Return [X, Y] of the center of cell containing provided text 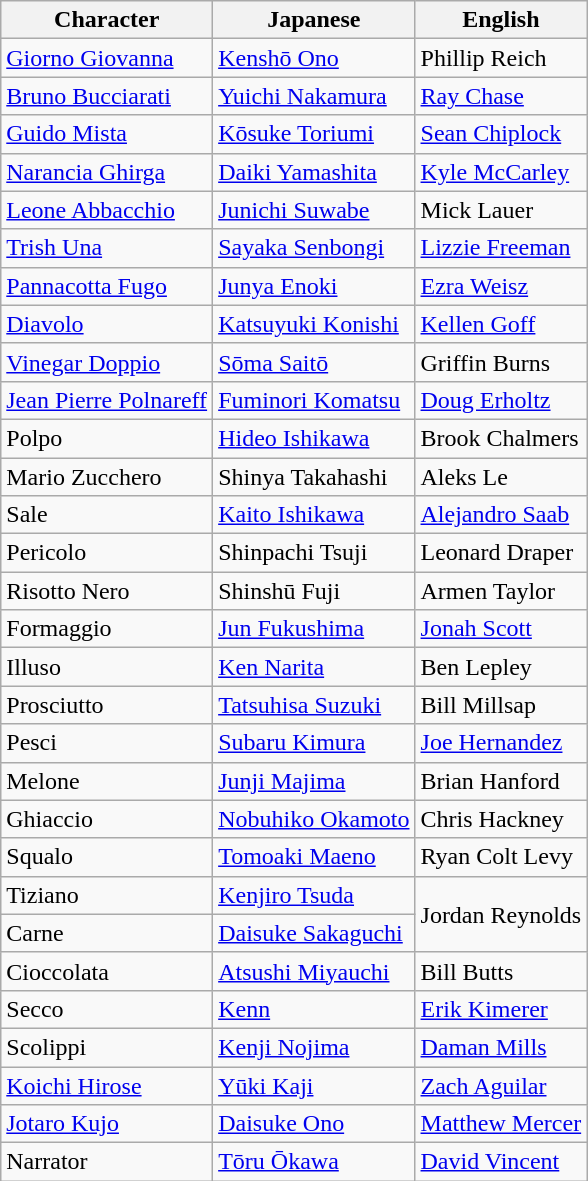
Diavolo [107, 324]
Phillip Reich [501, 58]
Ben Lepley [501, 667]
Junji Majima [314, 781]
Brian Hanford [501, 781]
Narancia Ghirga [107, 172]
Junya Enoki [314, 286]
Junichi Suwabe [314, 210]
Hideo Ishikawa [314, 438]
Squalo [107, 857]
Shinpachi Tsuji [314, 553]
Brook Chalmers [501, 438]
Scolippi [107, 1047]
Mario Zucchero [107, 477]
Jotaro Kujo [107, 1124]
Daman Mills [501, 1047]
Trish Una [107, 248]
Tiziano [107, 895]
Lizzie Freeman [501, 248]
Prosciutto [107, 705]
Sale [107, 515]
Yūki Kaji [314, 1085]
Melone [107, 781]
Sayaka Senbongi [314, 248]
Tōru Ōkawa [314, 1162]
Mick Lauer [501, 210]
Jordan Reynolds [501, 914]
Ezra Weisz [501, 286]
Erik Kimerer [501, 1009]
Polpo [107, 438]
Narrator [107, 1162]
Kenn [314, 1009]
Shinshū Fuji [314, 591]
Matthew Mercer [501, 1124]
Armen Taylor [501, 591]
Vinegar Doppio [107, 362]
Chris Hackney [501, 819]
Formaggio [107, 629]
Bill Butts [501, 971]
Leonard Draper [501, 553]
Nobuhiko Okamoto [314, 819]
Daisuke Sakaguchi [314, 933]
Joe Hernandez [501, 743]
Katsuyuki Konishi [314, 324]
Jonah Scott [501, 629]
Subaru Kimura [314, 743]
Kyle McCarley [501, 172]
Guido Mista [107, 134]
Character [107, 20]
Japanese [314, 20]
Sean Chiplock [501, 134]
Jun Fukushima [314, 629]
Pannacotta Fugo [107, 286]
Leone Abbacchio [107, 210]
Atsushi Miyauchi [314, 971]
Bill Millsap [501, 705]
Kenjiro Tsuda [314, 895]
Ghiaccio [107, 819]
Ken Narita [314, 667]
Bruno Bucciarati [107, 96]
Tatsuhisa Suzuki [314, 705]
Ryan Colt Levy [501, 857]
Giorno Giovanna [107, 58]
Risotto Nero [107, 591]
Sōma Saitō [314, 362]
Illuso [107, 667]
Alejandro Saab [501, 515]
Koichi Hirose [107, 1085]
Doug Erholtz [501, 400]
English [501, 20]
Tomoaki Maeno [314, 857]
Kenshō Ono [314, 58]
Kenji Nojima [314, 1047]
Kaito Ishikawa [314, 515]
Cioccolata [107, 971]
Kellen Goff [501, 324]
Daiki Yamashita [314, 172]
Jean Pierre Polnareff [107, 400]
Carne [107, 933]
Secco [107, 1009]
Kōsuke Toriumi [314, 134]
Zach Aguilar [501, 1085]
Fuminori Komatsu [314, 400]
Yuichi Nakamura [314, 96]
Aleks Le [501, 477]
Shinya Takahashi [314, 477]
Pesci [107, 743]
Daisuke Ono [314, 1124]
Ray Chase [501, 96]
Griffin Burns [501, 362]
Pericolo [107, 553]
David Vincent [501, 1162]
